Pinpoint the cell where the given text exists, returning its (x, y) midpoint coordinate. 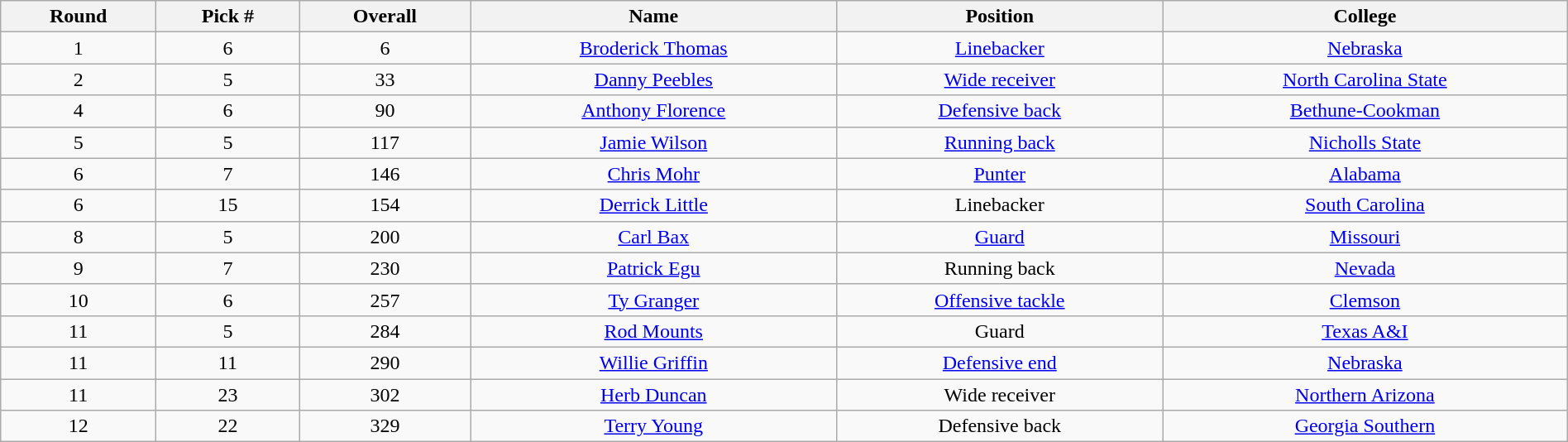
2 (79, 79)
South Carolina (1365, 205)
Texas A&I (1365, 331)
Ty Granger (653, 300)
Georgia Southern (1365, 426)
257 (385, 300)
Terry Young (653, 426)
1 (79, 48)
Position (1000, 17)
154 (385, 205)
Punter (1000, 174)
Derrick Little (653, 205)
23 (228, 395)
15 (228, 205)
Nevada (1365, 268)
Patrick Egu (653, 268)
33 (385, 79)
Rod Mounts (653, 331)
146 (385, 174)
Carl Bax (653, 237)
Overall (385, 17)
North Carolina State (1365, 79)
284 (385, 331)
Broderick Thomas (653, 48)
8 (79, 237)
Nicholls State (1365, 142)
Bethune-Cookman (1365, 111)
Danny Peebles (653, 79)
Anthony Florence (653, 111)
10 (79, 300)
Willie Griffin (653, 363)
117 (385, 142)
Jamie Wilson (653, 142)
9 (79, 268)
Chris Mohr (653, 174)
302 (385, 395)
22 (228, 426)
Alabama (1365, 174)
90 (385, 111)
12 (79, 426)
Defensive end (1000, 363)
200 (385, 237)
Pick # (228, 17)
329 (385, 426)
Offensive tackle (1000, 300)
Clemson (1365, 300)
Round (79, 17)
290 (385, 363)
Northern Arizona (1365, 395)
230 (385, 268)
Missouri (1365, 237)
4 (79, 111)
Herb Duncan (653, 395)
Name (653, 17)
College (1365, 17)
